Output the [x, y] coordinate of the center of the cell containing the given text.  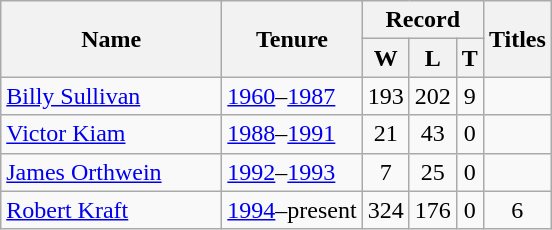
6 [517, 210]
1960–1987 [292, 96]
Victor Kiam [112, 134]
Titles [517, 39]
1992–1993 [292, 172]
Name [112, 39]
1988–1991 [292, 134]
James Orthwein [112, 172]
193 [386, 96]
25 [432, 172]
Robert Kraft [112, 210]
Record [422, 20]
21 [386, 134]
L [432, 58]
Tenure [292, 39]
7 [386, 172]
9 [470, 96]
43 [432, 134]
176 [432, 210]
T [470, 58]
324 [386, 210]
W [386, 58]
202 [432, 96]
1994–present [292, 210]
Billy Sullivan [112, 96]
